Determine the (X, Y) coordinate at the center of the cell enclosing the given text.  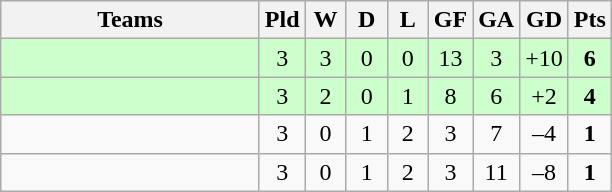
13 (450, 58)
L (408, 20)
Pld (282, 20)
GA (496, 20)
+10 (544, 58)
11 (496, 172)
Teams (130, 20)
GF (450, 20)
Pts (590, 20)
–8 (544, 172)
4 (590, 96)
+2 (544, 96)
D (366, 20)
8 (450, 96)
–4 (544, 134)
7 (496, 134)
GD (544, 20)
W (326, 20)
